Scan for the cell matching the given text and deliver its (x, y) coordinate at center. 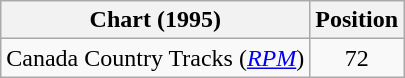
Position (357, 20)
72 (357, 58)
Chart (1995) (156, 20)
Canada Country Tracks (RPM) (156, 58)
